For the text-containing cell, return its midpoint in (x, y) coordinate format. 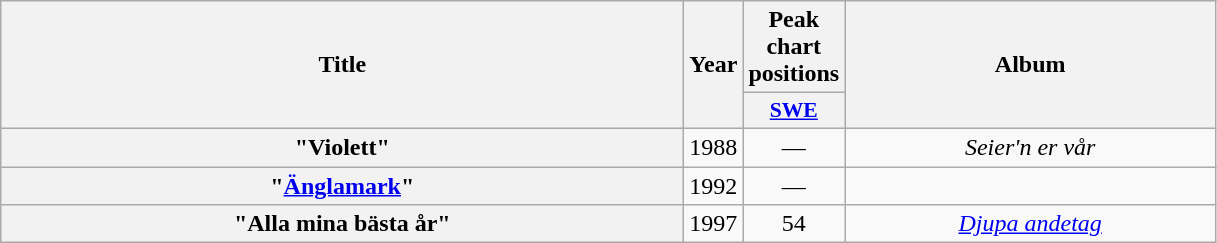
54 (794, 224)
"Änglamark" (342, 185)
"Alla mina bästa år" (342, 224)
Seier'n er vår (1030, 147)
Year (714, 65)
Album (1030, 65)
1988 (714, 147)
1992 (714, 185)
1997 (714, 224)
Title (342, 65)
Djupa andetag (1030, 224)
"Violett" (342, 147)
Peak chart positions (794, 47)
SWE (794, 111)
